Provide the [X, Y] coordinate of the cell's center where the given text is located.  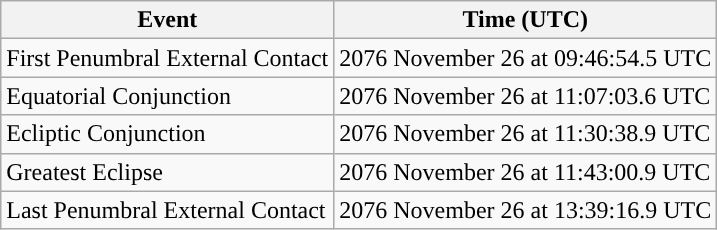
2076 November 26 at 09:46:54.5 UTC [526, 58]
2076 November 26 at 11:07:03.6 UTC [526, 96]
2076 November 26 at 13:39:16.9 UTC [526, 210]
Last Penumbral External Contact [168, 210]
First Penumbral External Contact [168, 58]
Time (UTC) [526, 20]
Ecliptic Conjunction [168, 134]
2076 November 26 at 11:43:00.9 UTC [526, 172]
Event [168, 20]
Equatorial Conjunction [168, 96]
Greatest Eclipse [168, 172]
2076 November 26 at 11:30:38.9 UTC [526, 134]
